Capture the cell that displays the provided text and extract its (X, Y) central coordinate. 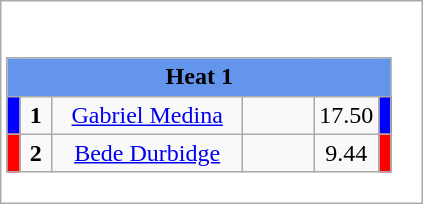
2 (36, 153)
Heat 1 1 Gabriel Medina 17.50 2 Bede Durbidge 9.44 (212, 102)
1 (36, 115)
9.44 (346, 153)
Bede Durbidge (148, 153)
17.50 (346, 115)
Heat 1 (199, 77)
Gabriel Medina (148, 115)
